Provide the (X, Y) coordinate of the cell's center where the given text is located.  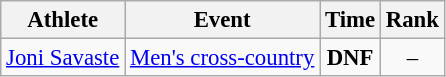
– (412, 58)
Joni Savaste (63, 58)
Athlete (63, 20)
DNF (350, 58)
Time (350, 20)
Men's cross-country (222, 58)
Rank (412, 20)
Event (222, 20)
